Extract the [X, Y] coordinate from the center of the cell holding the provided text.  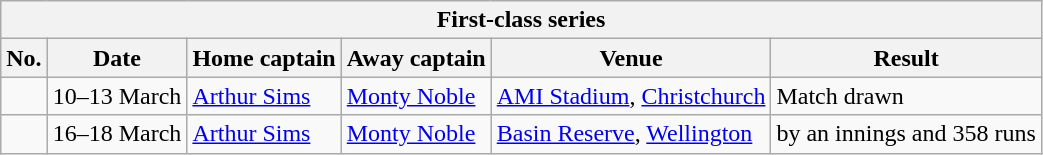
No. [24, 58]
by an innings and 358 runs [906, 134]
Home captain [264, 58]
Basin Reserve, Wellington [631, 134]
Match drawn [906, 96]
First-class series [522, 20]
10–13 March [117, 96]
16–18 March [117, 134]
Away captain [416, 58]
Date [117, 58]
Venue [631, 58]
AMI Stadium, Christchurch [631, 96]
Result [906, 58]
